Scan for the cell matching the given text and deliver its (x, y) coordinate at center. 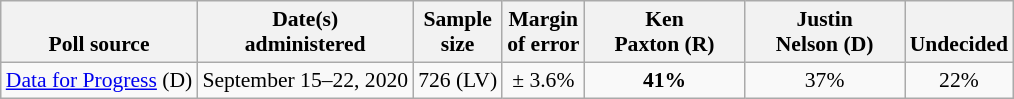
Undecided (959, 32)
Samplesize (458, 32)
726 (LV) (458, 80)
September 15–22, 2020 (305, 80)
Poll source (100, 32)
KenPaxton (R) (664, 32)
22% (959, 80)
41% (664, 80)
JustinNelson (D) (825, 32)
± 3.6% (543, 80)
Data for Progress (D) (100, 80)
37% (825, 80)
Date(s)administered (305, 32)
Marginof error (543, 32)
